Return [x, y] of the center of cell containing provided text 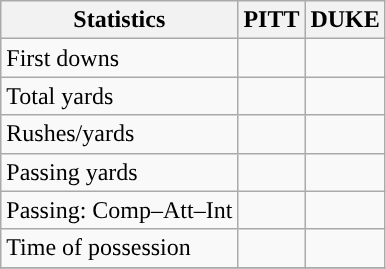
Passing: Comp–Att–Int [120, 210]
Total yards [120, 96]
Rushes/yards [120, 134]
Time of possession [120, 248]
PITT [272, 20]
Statistics [120, 20]
DUKE [345, 20]
First downs [120, 58]
Passing yards [120, 172]
